Pinpoint the cell where the given text exists, returning its [X, Y] midpoint coordinate. 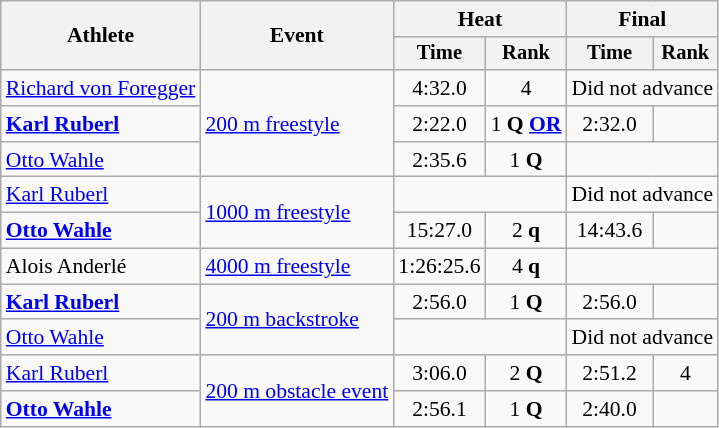
2:32.0 [610, 124]
2 q [526, 231]
Event [296, 36]
14:43.6 [610, 231]
200 m backstroke [296, 320]
1:26:25.6 [439, 267]
4:32.0 [439, 88]
Heat [480, 19]
2 Q [526, 373]
2:40.0 [610, 409]
Alois Anderlé [101, 267]
15:27.0 [439, 231]
Athlete [101, 36]
1 Q OR [526, 124]
200 m obstacle event [296, 390]
2:56.1 [439, 409]
4000 m freestyle [296, 267]
4 q [526, 267]
200 m freestyle [296, 124]
2:35.6 [439, 160]
2:51.2 [610, 373]
2:22.0 [439, 124]
Final [643, 19]
3:06.0 [439, 373]
Richard von Foregger [101, 88]
1000 m freestyle [296, 212]
